Pinpoint the cell where the given text exists, returning its (x, y) midpoint coordinate. 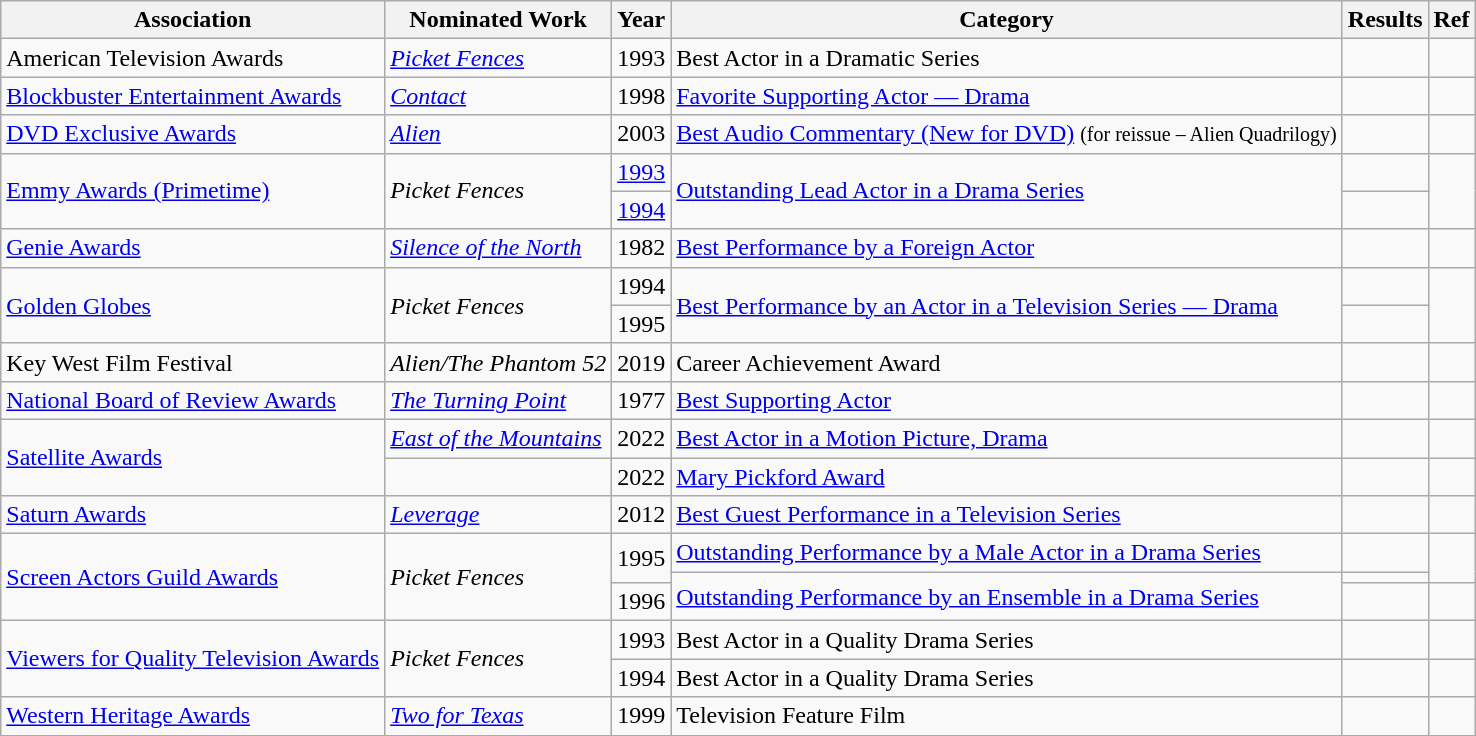
Outstanding Lead Actor in a Drama Series (1007, 191)
East of the Mountains (498, 438)
2012 (642, 515)
Alien (498, 134)
Outstanding Performance by an Ensemble in a Drama Series (1007, 596)
Best Actor in a Dramatic Series (1007, 58)
Leverage (498, 515)
Best Performance by a Foreign Actor (1007, 248)
1982 (642, 248)
Television Feature Film (1007, 716)
Satellite Awards (193, 457)
Category (1007, 20)
2003 (642, 134)
Saturn Awards (193, 515)
2019 (642, 362)
1977 (642, 400)
Emmy Awards (Primetime) (193, 191)
Golden Globes (193, 305)
Results (1385, 20)
Favorite Supporting Actor — Drama (1007, 96)
Two for Texas (498, 716)
Year (642, 20)
The Turning Point (498, 400)
Viewers for Quality Television Awards (193, 659)
Outstanding Performance by a Male Actor in a Drama Series (1007, 553)
Best Performance by an Actor in a Television Series — Drama (1007, 305)
Nominated Work (498, 20)
Association (193, 20)
Key West Film Festival (193, 362)
1998 (642, 96)
Best Actor in a Motion Picture, Drama (1007, 438)
National Board of Review Awards (193, 400)
American Television Awards (193, 58)
Screen Actors Guild Awards (193, 578)
Silence of the North (498, 248)
Genie Awards (193, 248)
Best Supporting Actor (1007, 400)
Career Achievement Award (1007, 362)
Best Audio Commentary (New for DVD) (for reissue – Alien Quadrilogy) (1007, 134)
Blockbuster Entertainment Awards (193, 96)
Alien/The Phantom 52 (498, 362)
Western Heritage Awards (193, 716)
Ref (1452, 20)
1999 (642, 716)
Mary Pickford Award (1007, 477)
DVD Exclusive Awards (193, 134)
Contact (498, 96)
1996 (642, 602)
Best Guest Performance in a Television Series (1007, 515)
